Extract the [x, y] coordinate from the center of the cell holding the provided text.  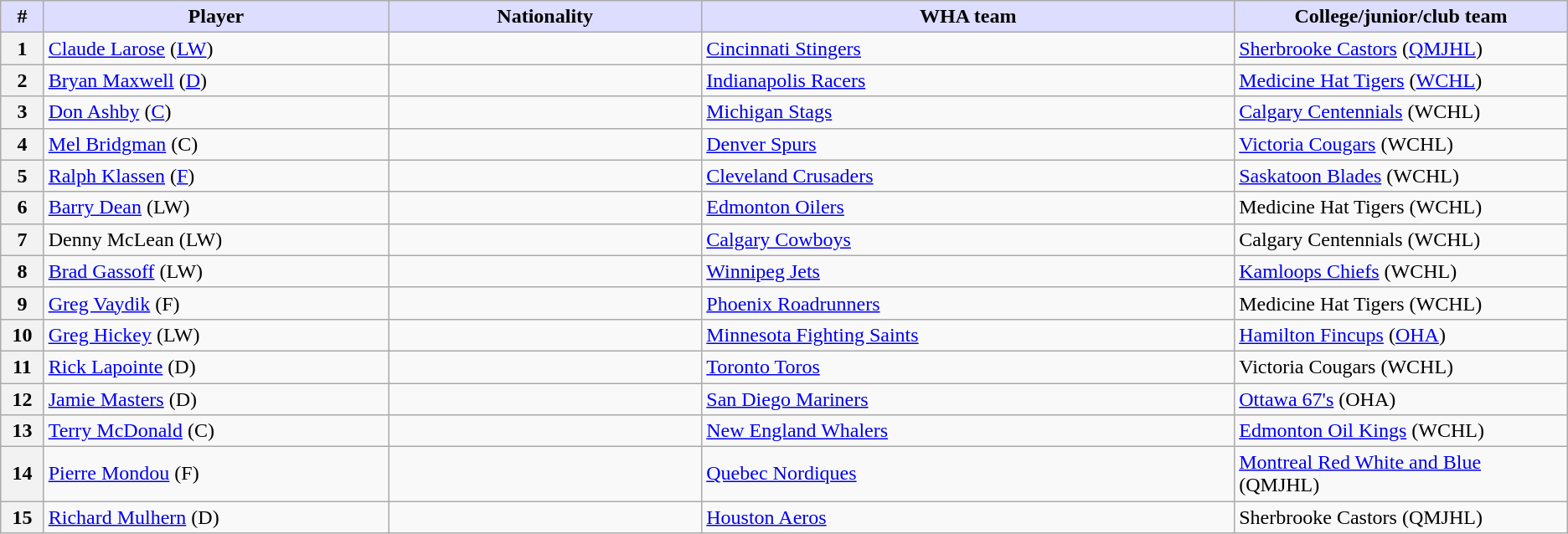
Denny McLean (LW) [216, 239]
Ralph Klassen (F) [216, 176]
2 [22, 80]
WHA team [968, 17]
Jamie Masters (D) [216, 399]
10 [22, 335]
5 [22, 176]
Houston Aeros [968, 517]
Ottawa 67's (OHA) [1401, 399]
Richard Mulhern (D) [216, 517]
# [22, 17]
Edmonton Oil Kings (WCHL) [1401, 431]
Hamilton Fincups (OHA) [1401, 335]
Phoenix Roadrunners [968, 303]
4 [22, 144]
San Diego Mariners [968, 399]
Mel Bridgman (C) [216, 144]
Calgary Cowboys [968, 239]
Toronto Toros [968, 367]
Bryan Maxwell (D) [216, 80]
Kamloops Chiefs (WCHL) [1401, 271]
15 [22, 517]
Denver Spurs [968, 144]
Indianapolis Racers [968, 80]
1 [22, 49]
6 [22, 208]
Edmonton Oilers [968, 208]
New England Whalers [968, 431]
Greg Hickey (LW) [216, 335]
Michigan Stags [968, 112]
3 [22, 112]
Winnipeg Jets [968, 271]
Barry Dean (LW) [216, 208]
Claude Larose (LW) [216, 49]
Montreal Red White and Blue (QMJHL) [1401, 474]
Terry McDonald (C) [216, 431]
Pierre Mondou (F) [216, 474]
Minnesota Fighting Saints [968, 335]
Saskatoon Blades (WCHL) [1401, 176]
Brad Gassoff (LW) [216, 271]
14 [22, 474]
Don Ashby (C) [216, 112]
12 [22, 399]
13 [22, 431]
Nationality [545, 17]
8 [22, 271]
Rick Lapointe (D) [216, 367]
Greg Vaydik (F) [216, 303]
Cincinnati Stingers [968, 49]
College/junior/club team [1401, 17]
Player [216, 17]
9 [22, 303]
11 [22, 367]
Quebec Nordiques [968, 474]
Cleveland Crusaders [968, 176]
7 [22, 239]
